Determine the (x, y) coordinate at the center of the cell enclosing the given text.  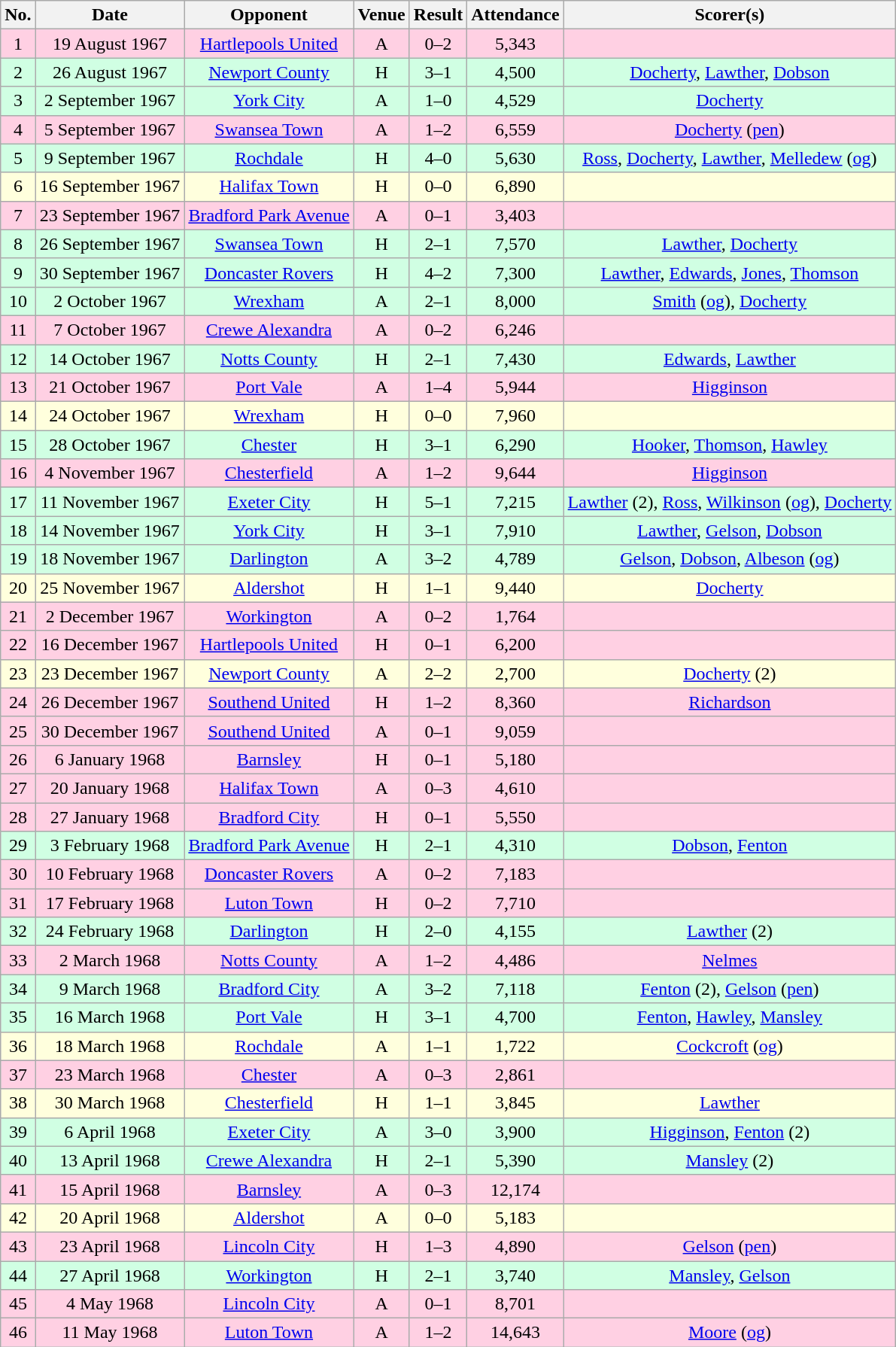
14 October 1967 (110, 359)
21 (18, 616)
15 (18, 445)
22 (18, 645)
10 (18, 301)
Fenton, Hawley, Mansley (730, 1017)
10 February 1968 (110, 874)
27 (18, 788)
7,710 (515, 903)
Mansley (2) (730, 1160)
2 (18, 72)
21 October 1967 (110, 388)
Dobson, Fenton (730, 846)
Lawther (2) (730, 932)
30 (18, 874)
30 March 1968 (110, 1103)
14 (18, 416)
19 August 1967 (110, 44)
Lawther (730, 1103)
23 December 1967 (110, 673)
Lawther, Docherty (730, 244)
46 (18, 1333)
Venue (381, 15)
Opponent (269, 15)
No. (18, 15)
1,764 (515, 616)
34 (18, 989)
Docherty (2) (730, 673)
18 (18, 531)
4,155 (515, 932)
4,500 (515, 72)
Richardson (730, 702)
45 (18, 1304)
20 (18, 588)
16 March 1968 (110, 1017)
6,246 (515, 330)
Lawther, Gelson, Dobson (730, 531)
Result (438, 15)
Ross, Docherty, Lawther, Melledew (og) (730, 158)
4 November 1967 (110, 473)
7,960 (515, 416)
Lawther, Edwards, Jones, Thomson (730, 272)
40 (18, 1160)
7 (18, 215)
27 January 1968 (110, 816)
18 March 1968 (110, 1046)
5,180 (515, 759)
6,890 (515, 187)
Lawther (2), Ross, Wilkinson (og), Docherty (730, 502)
5 September 1967 (110, 129)
3,403 (515, 215)
41 (18, 1189)
20 January 1968 (110, 788)
24 February 1968 (110, 932)
12,174 (515, 1189)
9,440 (515, 588)
4,310 (515, 846)
17 (18, 502)
6,200 (515, 645)
16 December 1967 (110, 645)
16 (18, 473)
2 March 1968 (110, 960)
30 December 1967 (110, 731)
4,529 (515, 101)
18 November 1967 (110, 559)
Moore (og) (730, 1333)
33 (18, 960)
13 April 1968 (110, 1160)
7,430 (515, 359)
5,390 (515, 1160)
8,360 (515, 702)
11 May 1968 (110, 1333)
Docherty, Lawther, Dobson (730, 72)
39 (18, 1132)
Edwards, Lawther (730, 359)
36 (18, 1046)
13 (18, 388)
6,559 (515, 129)
17 February 1968 (110, 903)
25 November 1967 (110, 588)
3,845 (515, 1103)
4,789 (515, 559)
35 (18, 1017)
4,700 (515, 1017)
19 (18, 559)
23 September 1967 (110, 215)
7,570 (515, 244)
44 (18, 1276)
9 September 1967 (110, 158)
2,700 (515, 673)
1–0 (438, 101)
23 April 1968 (110, 1246)
3 February 1968 (110, 846)
3–0 (438, 1132)
26 September 1967 (110, 244)
7,300 (515, 272)
5,944 (515, 388)
26 December 1967 (110, 702)
24 October 1967 (110, 416)
9,059 (515, 731)
6 January 1968 (110, 759)
26 August 1967 (110, 72)
9,644 (515, 473)
Gelson (pen) (730, 1246)
2,861 (515, 1075)
3 (18, 101)
4 (18, 129)
43 (18, 1246)
Scorer(s) (730, 15)
7,183 (515, 874)
1–3 (438, 1246)
2 October 1967 (110, 301)
32 (18, 932)
Fenton (2), Gelson (pen) (730, 989)
8,701 (515, 1304)
16 September 1967 (110, 187)
9 March 1968 (110, 989)
20 April 1968 (110, 1218)
Gelson, Dobson, Albeson (og) (730, 559)
29 (18, 846)
4,486 (515, 960)
2–2 (438, 673)
7 October 1967 (110, 330)
24 (18, 702)
37 (18, 1075)
5,630 (515, 158)
5,183 (515, 1218)
4,890 (515, 1246)
9 (18, 272)
Nelmes (730, 960)
5,343 (515, 44)
Smith (og), Docherty (730, 301)
28 (18, 816)
25 (18, 731)
Cockcroft (og) (730, 1046)
5 (18, 158)
8 (18, 244)
7,215 (515, 502)
4–2 (438, 272)
5–1 (438, 502)
Attendance (515, 15)
26 (18, 759)
8,000 (515, 301)
4 May 1968 (110, 1304)
2 September 1967 (110, 101)
1 (18, 44)
Mansley, Gelson (730, 1276)
Hooker, Thomson, Hawley (730, 445)
27 April 1968 (110, 1276)
12 (18, 359)
30 September 1967 (110, 272)
1–4 (438, 388)
1,722 (515, 1046)
6 (18, 187)
28 October 1967 (110, 445)
38 (18, 1103)
23 (18, 673)
Docherty (pen) (730, 129)
23 March 1968 (110, 1075)
Date (110, 15)
3,900 (515, 1132)
3,740 (515, 1276)
7,118 (515, 989)
2 December 1967 (110, 616)
6,290 (515, 445)
14 November 1967 (110, 531)
7,910 (515, 531)
6 April 1968 (110, 1132)
4–0 (438, 158)
11 November 1967 (110, 502)
5,550 (515, 816)
14,643 (515, 1333)
31 (18, 903)
42 (18, 1218)
11 (18, 330)
2–0 (438, 932)
4,610 (515, 788)
Higginson, Fenton (2) (730, 1132)
15 April 1968 (110, 1189)
